Provide the (X, Y) coordinate of the cell's center where the given text is located.  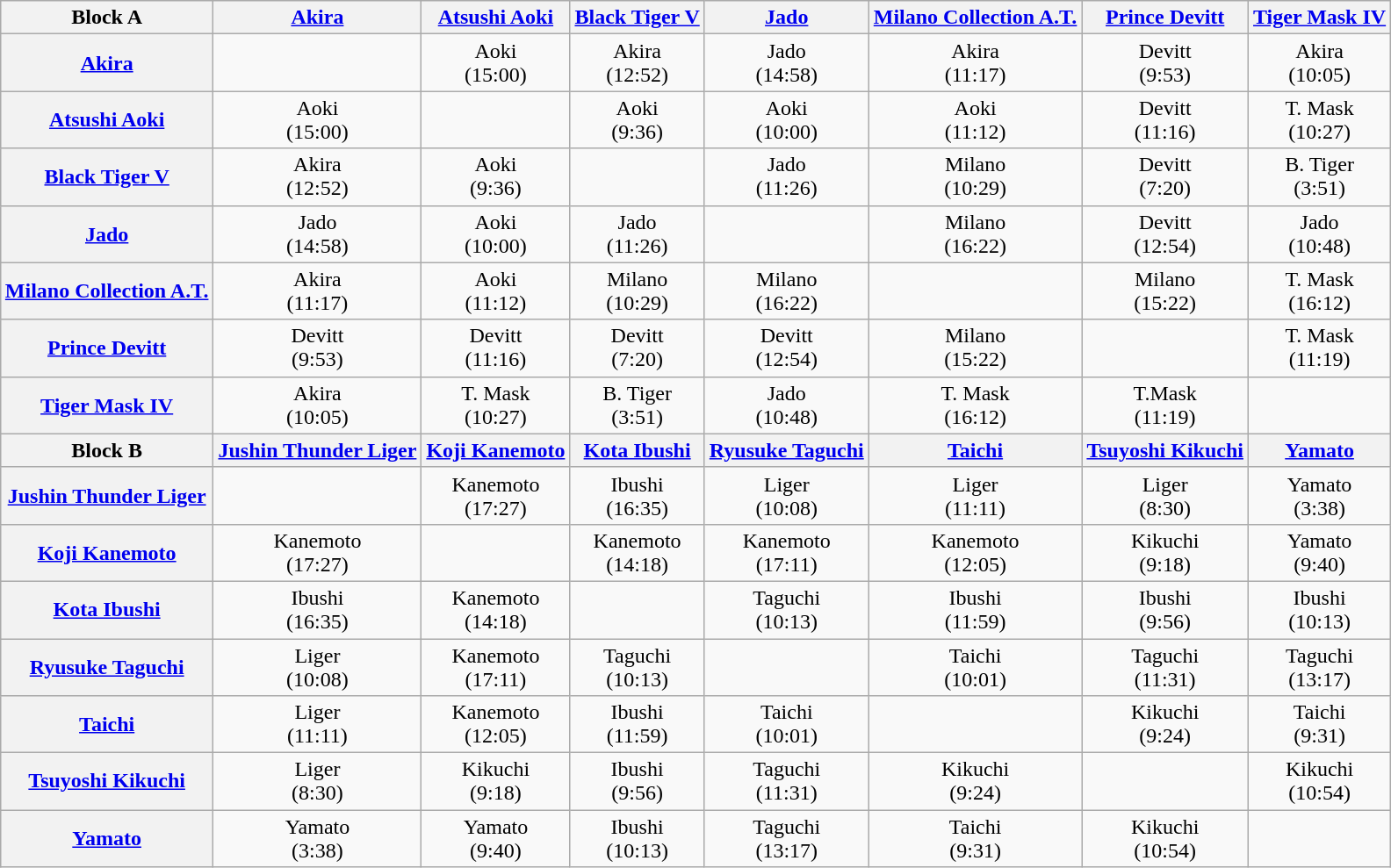
Block A (107, 18)
T. Mask(11:19) (1319, 348)
T.Mask(11:19) (1165, 405)
Block B (107, 450)
